Return (X, Y) of the center of cell containing provided text 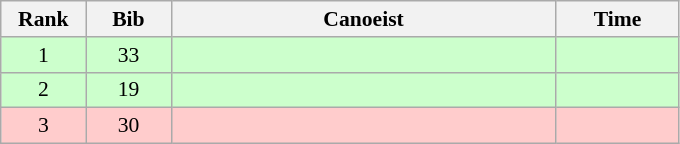
Time (618, 19)
Rank (44, 19)
33 (128, 55)
3 (44, 126)
Canoeist (364, 19)
2 (44, 90)
30 (128, 126)
Bib (128, 19)
1 (44, 55)
19 (128, 90)
